Scan for the cell matching the given text and deliver its [X, Y] coordinate at center. 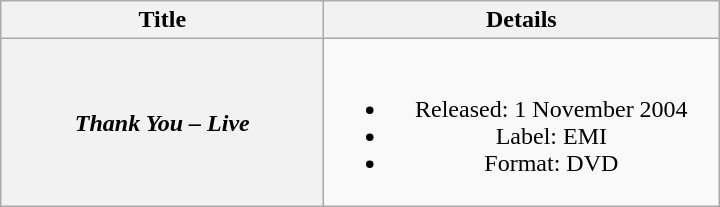
Released: 1 November 2004Label: EMIFormat: DVD [522, 122]
Thank You – Live [162, 122]
Title [162, 20]
Details [522, 20]
